Scan for the cell matching the given text and deliver its (X, Y) coordinate at center. 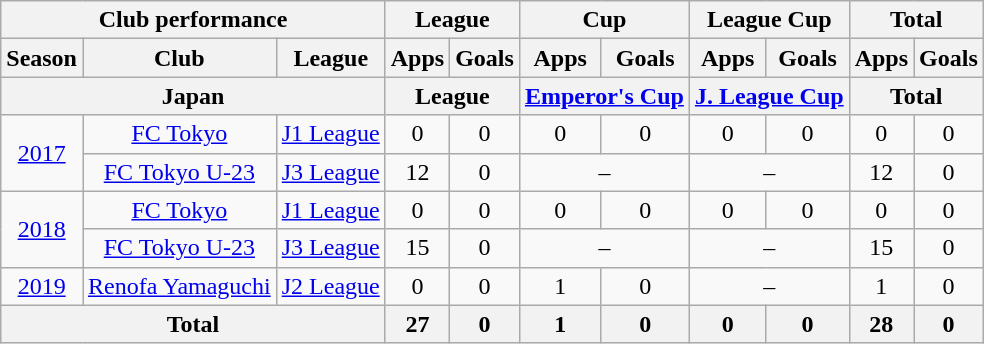
League Cup (769, 20)
28 (881, 324)
Cup (604, 20)
2019 (42, 286)
Renofa Yamaguchi (179, 286)
J2 League (330, 286)
Emperor's Cup (604, 96)
2018 (42, 229)
2017 (42, 153)
Club performance (193, 20)
Japan (193, 96)
J. League Cup (769, 96)
Season (42, 58)
Club (179, 58)
27 (417, 324)
